Search for the cell housing the specified text and yield its (X, Y) center coordinate. 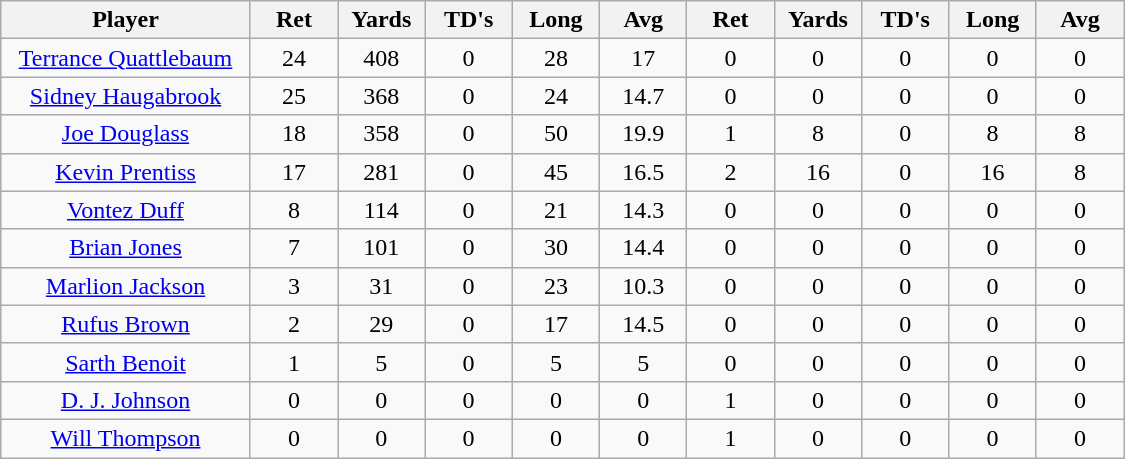
Terrance Quattlebaum (126, 58)
14.4 (644, 248)
281 (382, 172)
3 (294, 286)
30 (556, 248)
21 (556, 210)
29 (382, 324)
Will Thompson (126, 438)
16.5 (644, 172)
31 (382, 286)
Joe Douglass (126, 134)
7 (294, 248)
368 (382, 96)
Player (126, 20)
50 (556, 134)
114 (382, 210)
28 (556, 58)
Vontez Duff (126, 210)
Rufus Brown (126, 324)
14.3 (644, 210)
14.5 (644, 324)
14.7 (644, 96)
Sidney Haugabrook (126, 96)
Marlion Jackson (126, 286)
Kevin Prentiss (126, 172)
Brian Jones (126, 248)
23 (556, 286)
358 (382, 134)
10.3 (644, 286)
101 (382, 248)
408 (382, 58)
18 (294, 134)
Sarth Benoit (126, 362)
45 (556, 172)
D. J. Johnson (126, 400)
25 (294, 96)
19.9 (644, 134)
